Locate the cell with the specified text and output its (x, y) center coordinate. 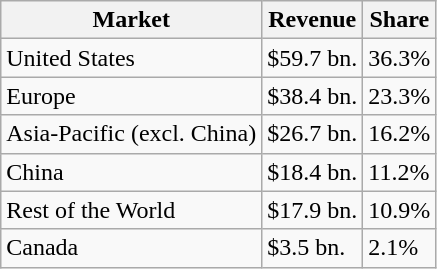
10.9% (400, 210)
Rest of the World (132, 210)
Revenue (312, 20)
Canada (132, 248)
Europe (132, 96)
$59.7 bn. (312, 58)
$38.4 bn. (312, 96)
Share (400, 20)
16.2% (400, 134)
2.1% (400, 248)
United States (132, 58)
Asia-Pacific (excl. China) (132, 134)
$18.4 bn. (312, 172)
36.3% (400, 58)
$3.5 bn. (312, 248)
Market (132, 20)
$26.7 bn. (312, 134)
China (132, 172)
$17.9 bn. (312, 210)
11.2% (400, 172)
23.3% (400, 96)
